Detect which cell encompasses the target text, then output its (x, y) center coordinate. 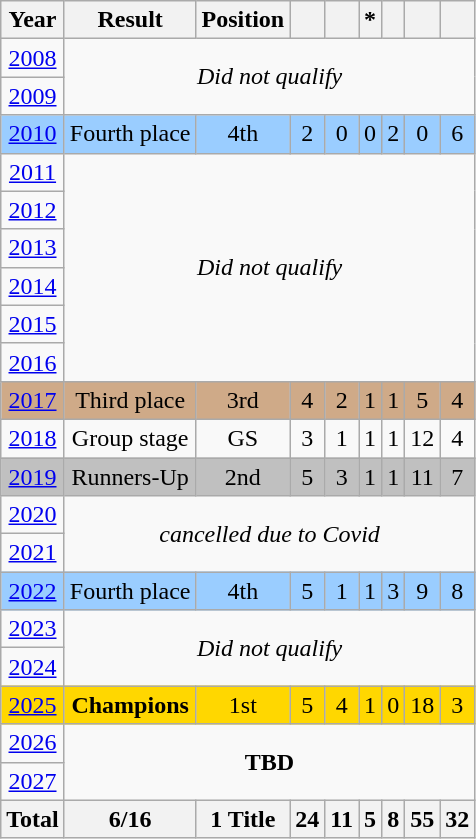
2026 (33, 743)
* (370, 20)
2025 (33, 705)
2013 (33, 248)
2022 (33, 591)
1 Title (243, 819)
3rd (243, 400)
2008 (33, 58)
2nd (243, 477)
2024 (33, 667)
2020 (33, 515)
2011 (33, 172)
18 (422, 705)
6 (458, 134)
32 (458, 819)
2019 (33, 477)
1st (243, 705)
TBD (270, 762)
Result (130, 20)
2018 (33, 438)
2014 (33, 286)
Group stage (130, 438)
2023 (33, 629)
2027 (33, 781)
2021 (33, 553)
cancelled due to Covid (270, 534)
24 (308, 819)
2017 (33, 400)
Total (33, 819)
12 (422, 438)
Champions (130, 705)
2012 (33, 210)
2016 (33, 362)
2009 (33, 96)
2015 (33, 324)
Runners-Up (130, 477)
6/16 (130, 819)
2010 (33, 134)
Position (243, 20)
55 (422, 819)
9 (422, 591)
GS (243, 438)
7 (458, 477)
Third place (130, 400)
Year (33, 20)
